Scan for the cell matching the given text and deliver its [X, Y] coordinate at center. 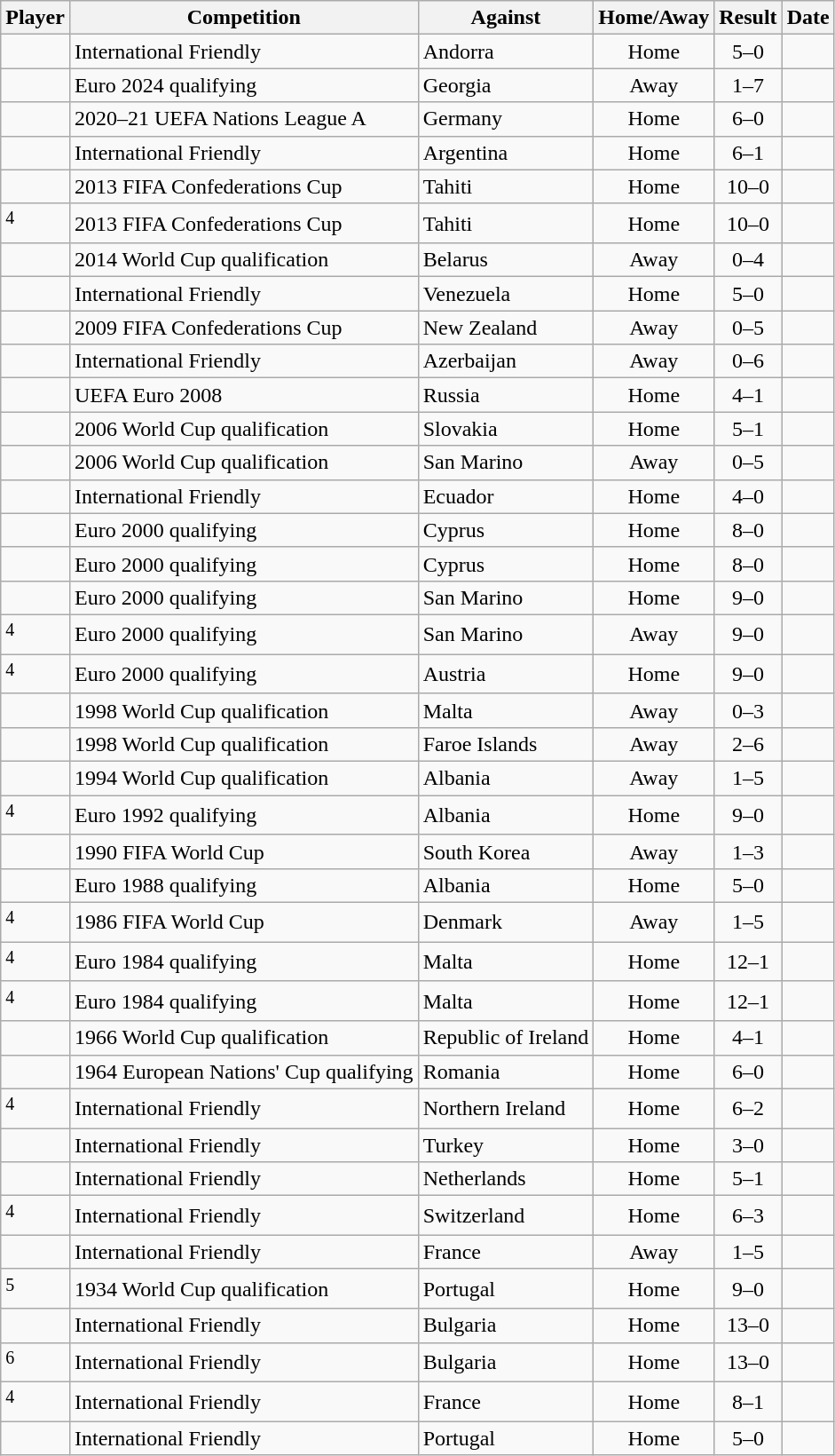
Slovakia [506, 429]
2009 FIFA Confederations Cup [243, 328]
Home/Away [654, 18]
Switzerland [506, 1216]
0–6 [748, 361]
1–7 [748, 85]
Austria [506, 675]
Argentina [506, 153]
6–2 [748, 1108]
1994 World Cup qualification [243, 779]
1–3 [748, 851]
1934 World Cup qualification [243, 1289]
Romania [506, 1072]
Faroe Islands [506, 745]
South Korea [506, 851]
1964 European Nations' Cup qualifying [243, 1072]
4–0 [748, 496]
3–0 [748, 1145]
0–4 [748, 260]
0–3 [748, 710]
Against [506, 18]
Northern Ireland [506, 1108]
6–3 [748, 1216]
1966 World Cup qualification [243, 1038]
Euro 1992 qualifying [243, 815]
8–1 [748, 1403]
Ecuador [506, 496]
1986 FIFA World Cup [243, 922]
Venezuela [506, 294]
Competition [243, 18]
UEFA Euro 2008 [243, 395]
6 [35, 1362]
1990 FIFA World Cup [243, 851]
Georgia [506, 85]
Germany [506, 119]
2–6 [748, 745]
Euro 1988 qualifying [243, 885]
Belarus [506, 260]
2014 World Cup qualification [243, 260]
6–1 [748, 153]
Result [748, 18]
Date [807, 18]
Andorra [506, 51]
5 [35, 1289]
Player [35, 18]
Republic of Ireland [506, 1038]
Turkey [506, 1145]
Denmark [506, 922]
Euro 2024 qualifying [243, 85]
Azerbaijan [506, 361]
Netherlands [506, 1179]
New Zealand [506, 328]
2020–21 UEFA Nations League A [243, 119]
Russia [506, 395]
